For the text-containing cell, return its midpoint in [X, Y] coordinate format. 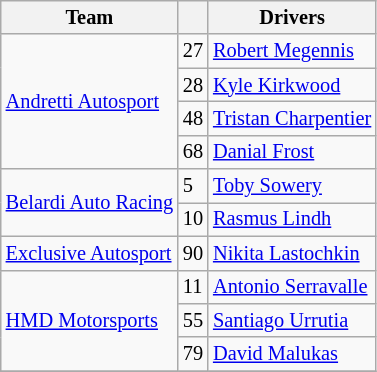
90 [193, 253]
Belardi Auto Racing [90, 202]
Team [90, 17]
48 [193, 118]
Rasmus Lindh [292, 219]
10 [193, 219]
Robert Megennis [292, 51]
79 [193, 354]
27 [193, 51]
Danial Frost [292, 152]
David Malukas [292, 354]
11 [193, 287]
HMD Motorsports [90, 320]
Andretti Autosport [90, 102]
5 [193, 186]
Santiago Urrutia [292, 320]
68 [193, 152]
Kyle Kirkwood [292, 85]
Exclusive Autosport [90, 253]
28 [193, 85]
Antonio Serravalle [292, 287]
Toby Sowery [292, 186]
Tristan Charpentier [292, 118]
Nikita Lastochkin [292, 253]
55 [193, 320]
Drivers [292, 17]
